Find where the given text appears and provide that cell's center as (x, y) coordinate. 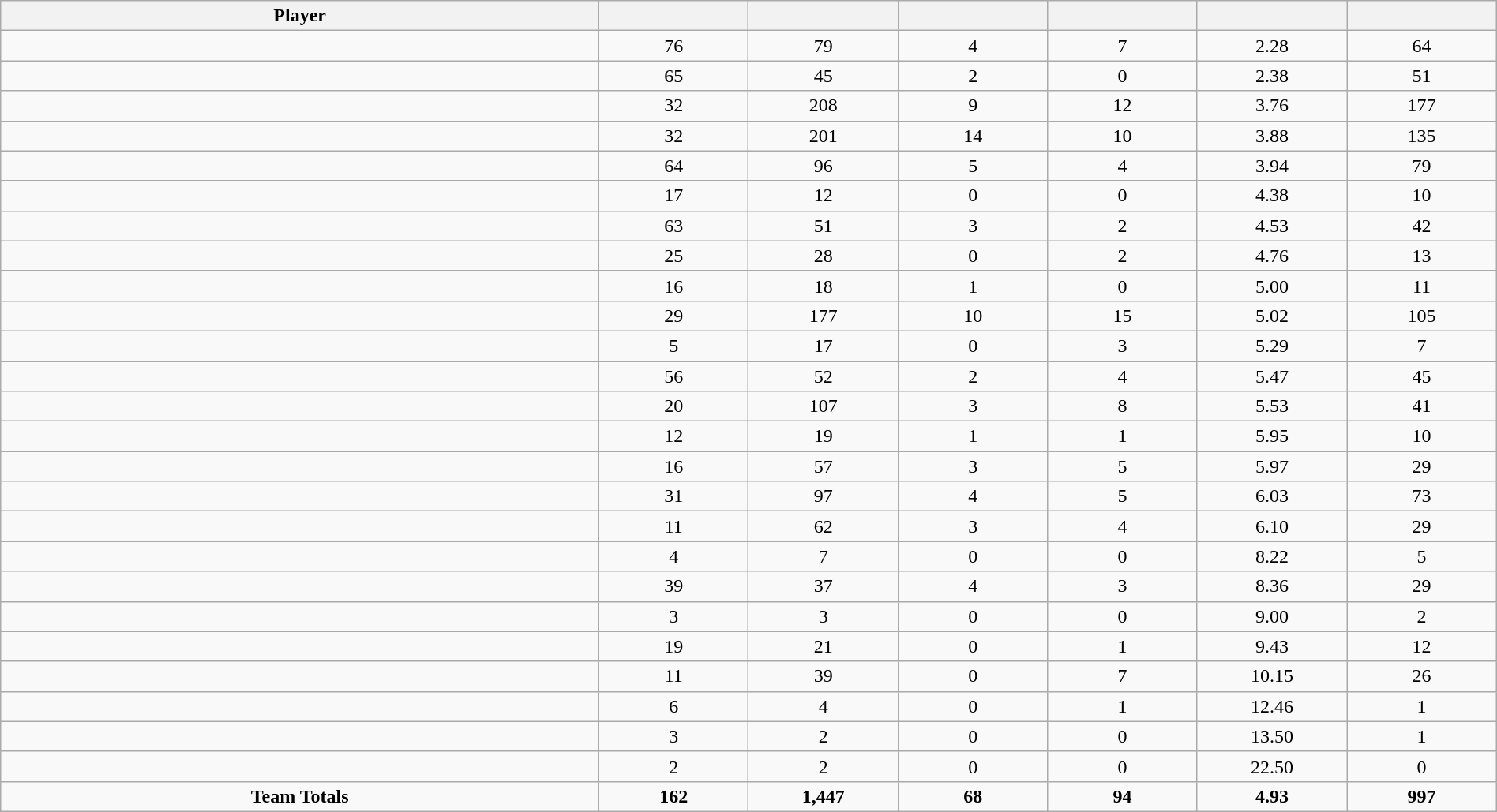
4.38 (1271, 196)
6.03 (1271, 496)
Team Totals (300, 796)
20 (674, 406)
14 (973, 136)
8.22 (1271, 556)
2.28 (1271, 46)
162 (674, 796)
15 (1123, 316)
4.76 (1271, 256)
96 (823, 166)
997 (1421, 796)
5.95 (1271, 436)
9.00 (1271, 616)
62 (823, 526)
41 (1421, 406)
3.76 (1271, 106)
56 (674, 376)
5.00 (1271, 286)
6.10 (1271, 526)
8 (1123, 406)
37 (823, 586)
52 (823, 376)
9 (973, 106)
68 (973, 796)
1,447 (823, 796)
97 (823, 496)
5.02 (1271, 316)
5.53 (1271, 406)
65 (674, 76)
25 (674, 256)
2.38 (1271, 76)
28 (823, 256)
94 (1123, 796)
31 (674, 496)
13.50 (1271, 736)
3.88 (1271, 136)
107 (823, 406)
201 (823, 136)
6 (674, 706)
9.43 (1271, 646)
21 (823, 646)
57 (823, 466)
18 (823, 286)
8.36 (1271, 586)
105 (1421, 316)
135 (1421, 136)
5.97 (1271, 466)
63 (674, 226)
4.53 (1271, 226)
208 (823, 106)
4.93 (1271, 796)
3.94 (1271, 166)
76 (674, 46)
10.15 (1271, 676)
5.47 (1271, 376)
Player (300, 16)
13 (1421, 256)
26 (1421, 676)
5.29 (1271, 346)
42 (1421, 226)
22.50 (1271, 766)
12.46 (1271, 706)
73 (1421, 496)
